Provide the (X, Y) coordinate of the cell's center where the given text is located.  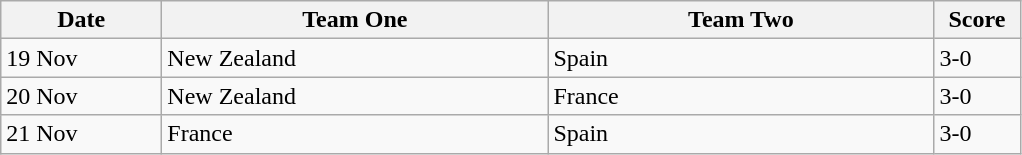
Team One (355, 20)
Date (82, 20)
20 Nov (82, 96)
19 Nov (82, 58)
21 Nov (82, 134)
Score (977, 20)
Team Two (741, 20)
